Pinpoint the cell where the given text exists, returning its [x, y] midpoint coordinate. 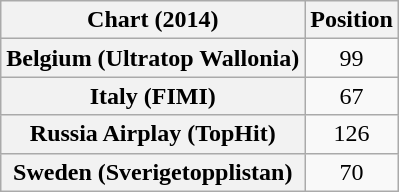
Italy (FIMI) [153, 96]
Belgium (Ultratop Wallonia) [153, 58]
Russia Airplay (TopHit) [153, 134]
67 [352, 96]
Position [352, 20]
99 [352, 58]
Chart (2014) [153, 20]
70 [352, 172]
Sweden (Sverigetopplistan) [153, 172]
126 [352, 134]
